Capture the cell that displays the provided text and extract its [x, y] central coordinate. 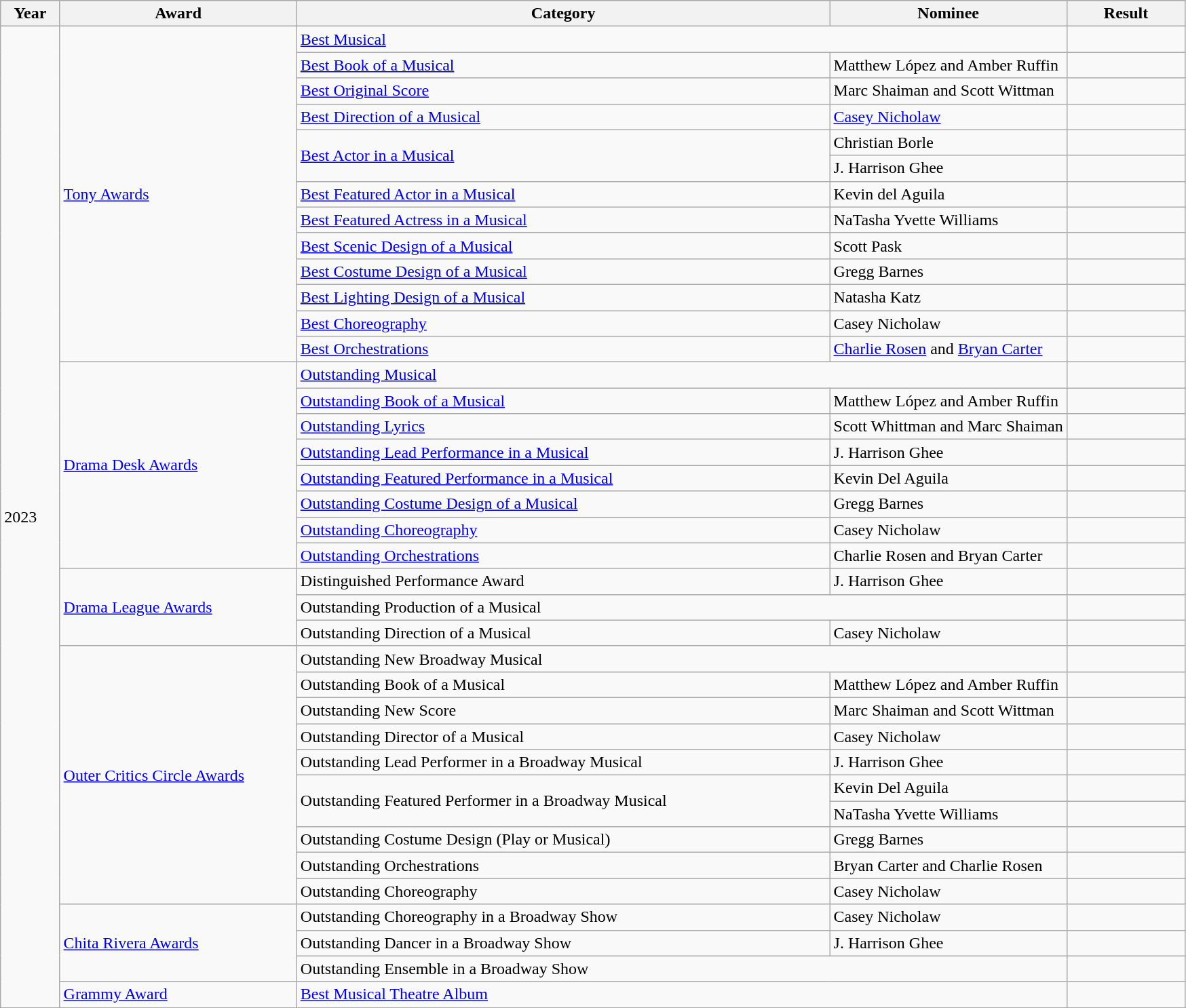
Award [178, 14]
Natasha Katz [949, 297]
Outstanding Lyrics [563, 427]
Christian Borle [949, 142]
Outstanding Featured Performance in a Musical [563, 478]
Nominee [949, 14]
Distinguished Performance Award [563, 581]
Category [563, 14]
Best Orchestrations [563, 349]
Scott Pask [949, 246]
Outstanding Director of a Musical [563, 736]
Outstanding New Broadway Musical [681, 659]
Outstanding Costume Design of a Musical [563, 504]
Outstanding New Score [563, 710]
Outer Critics Circle Awards [178, 775]
Best Scenic Design of a Musical [563, 246]
Best Direction of a Musical [563, 117]
Best Lighting Design of a Musical [563, 297]
Kevin del Aguila [949, 194]
Best Book of a Musical [563, 65]
Best Musical [681, 39]
Best Costume Design of a Musical [563, 271]
Grammy Award [178, 994]
Bryan Carter and Charlie Rosen [949, 866]
Outstanding Musical [681, 375]
Outstanding Dancer in a Broadway Show [563, 943]
Outstanding Costume Design (Play or Musical) [563, 840]
Outstanding Direction of a Musical [563, 633]
Best Featured Actor in a Musical [563, 194]
Result [1126, 14]
Outstanding Featured Performer in a Broadway Musical [563, 801]
Year [30, 14]
Outstanding Lead Performer in a Broadway Musical [563, 762]
Drama League Awards [178, 607]
Best Musical Theatre Album [681, 994]
Outstanding Choreography in a Broadway Show [563, 917]
Best Featured Actress in a Musical [563, 220]
Best Original Score [563, 91]
Best Choreography [563, 324]
Outstanding Ensemble in a Broadway Show [681, 969]
Chita Rivera Awards [178, 943]
Drama Desk Awards [178, 465]
2023 [30, 517]
Scott Whittman and Marc Shaiman [949, 427]
Outstanding Production of a Musical [681, 607]
Outstanding Lead Performance in a Musical [563, 452]
Best Actor in a Musical [563, 155]
Tony Awards [178, 194]
